Pinpoint the cell where the given text exists, returning its [x, y] midpoint coordinate. 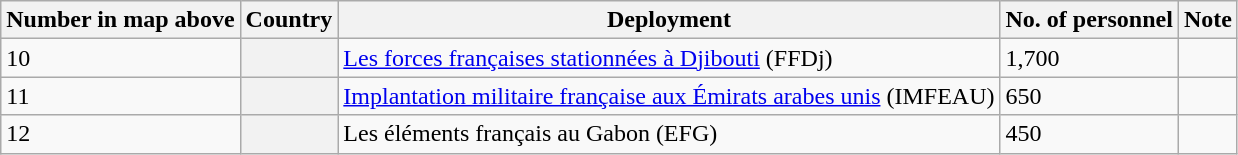
Implantation militaire française aux Émirats arabes unis (IMFEAU) [669, 96]
650 [1089, 96]
Country [289, 20]
1,700 [1089, 58]
Les éléments français au Gabon (EFG) [669, 134]
Les forces françaises stationnées à Djibouti (FFDj) [669, 58]
11 [120, 96]
10 [120, 58]
450 [1089, 134]
12 [120, 134]
Number in map above [120, 20]
Deployment [669, 20]
Note [1208, 20]
No. of personnel [1089, 20]
